Extract the (x, y) coordinate from the center of the cell holding the provided text.  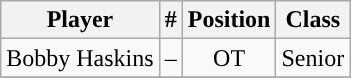
Senior (313, 58)
Player (80, 20)
Position (229, 20)
# (170, 20)
Bobby Haskins (80, 58)
OT (229, 58)
– (170, 58)
Class (313, 20)
